Search for the cell housing the specified text and yield its [x, y] center coordinate. 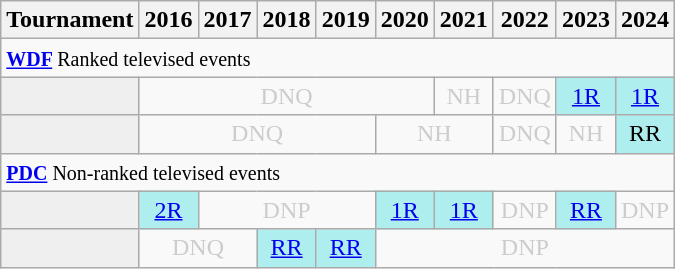
2017 [228, 20]
2022 [524, 20]
2019 [346, 20]
2024 [644, 20]
2R [168, 210]
2023 [586, 20]
2016 [168, 20]
2021 [464, 20]
2018 [286, 20]
Tournament [70, 20]
WDF Ranked televised events [338, 58]
2020 [404, 20]
PDC Non-ranked televised events [338, 172]
